Pinpoint the cell where the given text exists, returning its [x, y] midpoint coordinate. 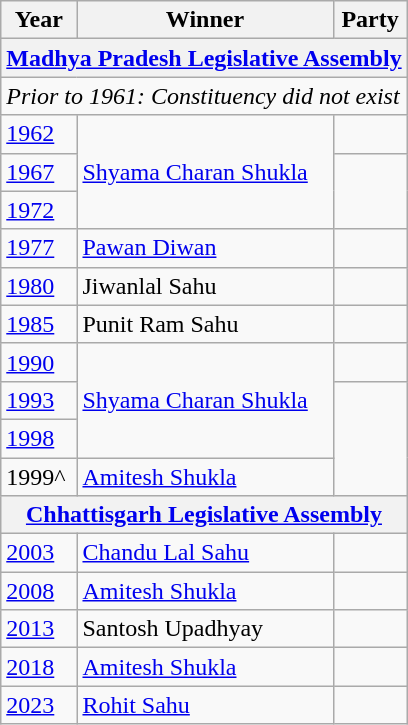
2023 [39, 705]
2003 [39, 553]
Chhattisgarh Legislative Assembly [204, 515]
1993 [39, 400]
Year [39, 20]
1980 [39, 286]
Jiwanlal Sahu [205, 286]
Rohit Sahu [205, 705]
1999^ [39, 477]
Santosh Upadhyay [205, 629]
Madhya Pradesh Legislative Assembly [204, 58]
1977 [39, 248]
Punit Ram Sahu [205, 324]
Prior to 1961: Constituency did not exist [204, 96]
Chandu Lal Sahu [205, 553]
2013 [39, 629]
Winner [205, 20]
1985 [39, 324]
1972 [39, 210]
Pawan Diwan [205, 248]
1962 [39, 134]
1998 [39, 438]
2008 [39, 591]
1990 [39, 362]
2018 [39, 667]
Party [370, 20]
1967 [39, 172]
